Output the [x, y] coordinate of the center of the cell containing the given text.  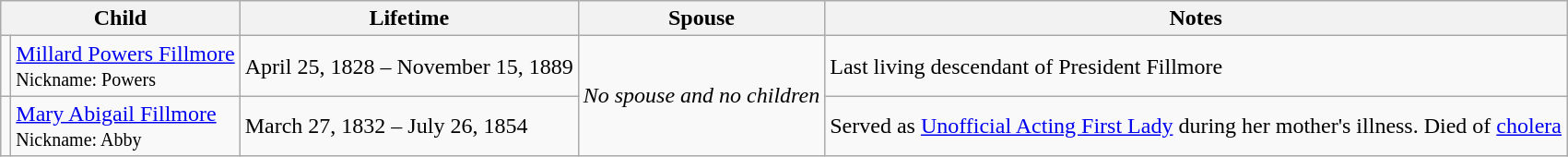
Child [120, 18]
Mary Abigail FillmoreNickname: Abby [125, 126]
Served as Unofficial Acting First Lady during her mother's illness. Died of cholera [1197, 126]
No spouse and no children [701, 96]
Millard Powers FillmoreNickname: Powers [125, 66]
Last living descendant of President Fillmore [1197, 66]
Notes [1197, 18]
Spouse [701, 18]
March 27, 1832 – July 26, 1854 [409, 126]
Lifetime [409, 18]
April 25, 1828 – November 15, 1889 [409, 66]
